Identify which cell holds the provided text, then report its (X, Y) central coordinate. 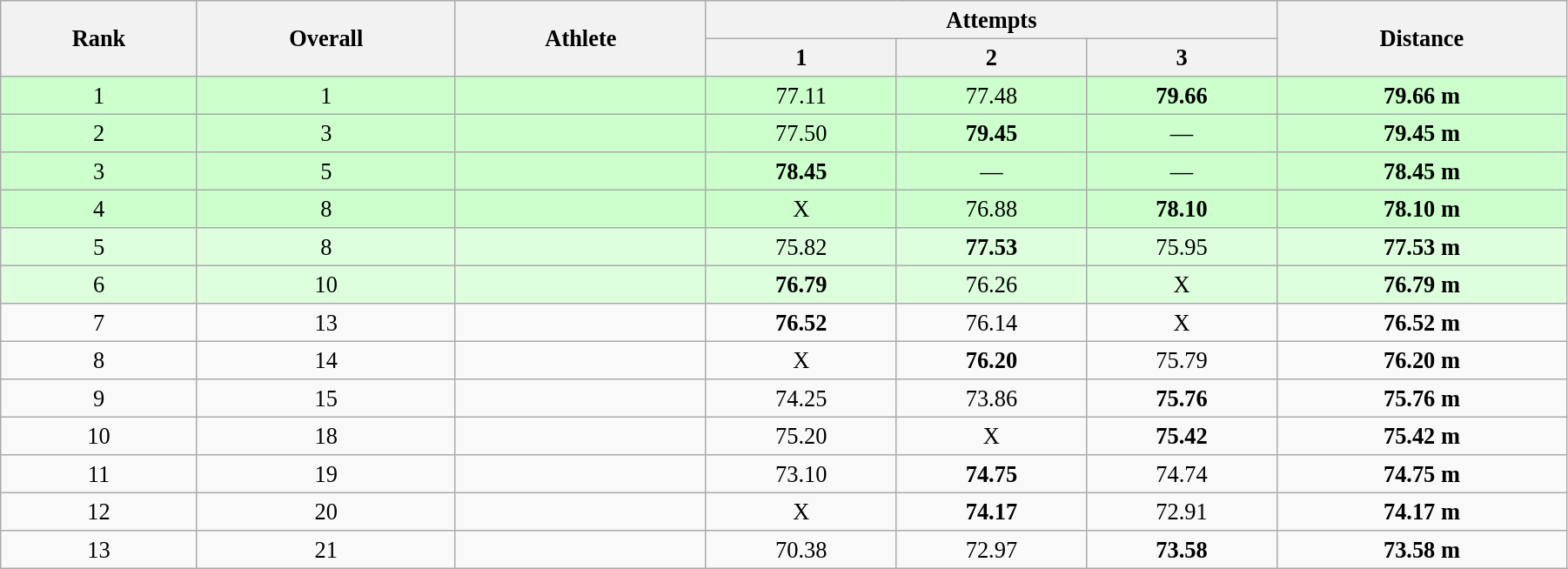
15 (325, 398)
75.76 (1182, 398)
76.79 m (1422, 284)
9 (99, 398)
74.75 m (1422, 474)
14 (325, 360)
70.38 (801, 550)
4 (99, 209)
75.42 (1182, 436)
76.14 (992, 323)
11 (99, 474)
77.53 (992, 247)
76.88 (992, 209)
79.66 (1182, 95)
77.48 (992, 95)
21 (325, 550)
78.45 (801, 171)
75.76 m (1422, 398)
76.79 (801, 284)
19 (325, 474)
78.45 m (1422, 171)
73.58 m (1422, 550)
76.52 m (1422, 323)
75.82 (801, 247)
18 (325, 436)
78.10 m (1422, 209)
76.52 (801, 323)
79.45 m (1422, 133)
79.66 m (1422, 95)
6 (99, 284)
77.11 (801, 95)
77.53 m (1422, 247)
74.75 (992, 474)
75.42 m (1422, 436)
74.74 (1182, 474)
Attempts (991, 19)
75.95 (1182, 247)
20 (325, 512)
72.97 (992, 550)
73.58 (1182, 550)
76.26 (992, 284)
Overall (325, 38)
74.25 (801, 398)
12 (99, 512)
74.17 (992, 512)
75.20 (801, 436)
78.10 (1182, 209)
72.91 (1182, 512)
76.20 m (1422, 360)
73.86 (992, 398)
73.10 (801, 474)
75.79 (1182, 360)
74.17 m (1422, 512)
Athlete (580, 38)
7 (99, 323)
Distance (1422, 38)
79.45 (992, 133)
76.20 (992, 360)
77.50 (801, 133)
Rank (99, 38)
